Capture the cell that displays the provided text and extract its (X, Y) central coordinate. 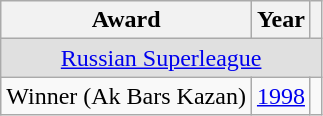
Award (126, 20)
Russian Superleague (162, 58)
1998 (280, 96)
Year (280, 20)
Winner (Ak Bars Kazan) (126, 96)
